Identify which cell holds the provided text, then report its (x, y) central coordinate. 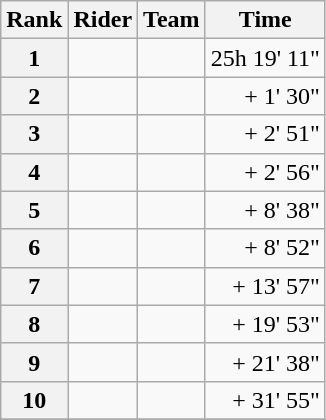
3 (34, 134)
Time (265, 20)
8 (34, 324)
6 (34, 248)
+ 21' 38" (265, 362)
+ 13' 57" (265, 286)
10 (34, 400)
+ 19' 53" (265, 324)
+ 8' 38" (265, 210)
4 (34, 172)
Rider (103, 20)
Rank (34, 20)
+ 8' 52" (265, 248)
5 (34, 210)
+ 2' 51" (265, 134)
1 (34, 58)
25h 19' 11" (265, 58)
+ 31' 55" (265, 400)
Team (172, 20)
+ 1' 30" (265, 96)
+ 2' 56" (265, 172)
2 (34, 96)
9 (34, 362)
7 (34, 286)
